Pinpoint the cell where the given text exists, returning its [X, Y] midpoint coordinate. 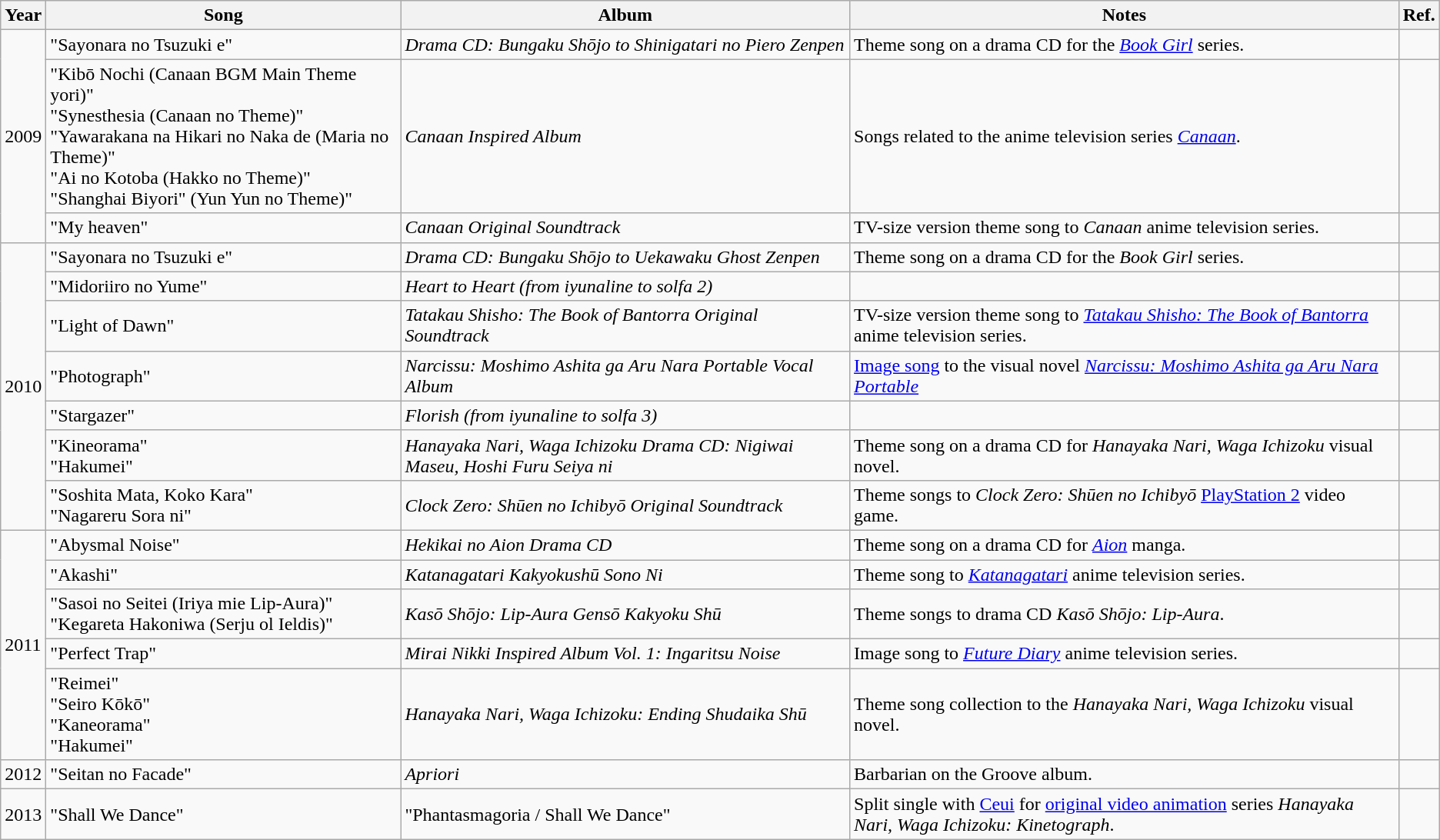
Florish (from iyunaline to solfa 3) [625, 415]
2013 [23, 814]
2009 [23, 136]
Barbarian on the Groove album. [1125, 775]
Tatakau Shisho: The Book of Bantorra Original Soundtrack [625, 326]
Narcissu: Moshimo Ashita ga Aru Nara Portable Vocal Album [625, 375]
"Kineorama""Hakumei" [223, 455]
"Photograph" [223, 375]
Hanayaka Nari, Waga Ichizoku: Ending Shudaika Shū [625, 714]
Image song to the visual novel Narcissu: Moshimo Ashita ga Aru Nara Portable [1125, 375]
"Seitan no Facade" [223, 775]
2010 [23, 386]
Notes [1125, 15]
Hanayaka Nari, Waga Ichizoku Drama CD: Nigiwai Maseu, Hoshi Furu Seiya ni [625, 455]
Song [223, 15]
Ref. [1418, 15]
TV-size version theme song to Canaan anime television series. [1125, 228]
Songs related to the anime television series Canaan. [1125, 136]
TV-size version theme song to Tatakau Shisho: The Book of Bantorra anime television series. [1125, 326]
2012 [23, 775]
"Sasoi no Seitei (Iriya mie Lip-Aura)""Kegareta Hakoniwa (Serju ol Ieldis)" [223, 614]
Drama CD: Bungaku Shōjo to Uekawaku Ghost Zenpen [625, 257]
Katanagatari Kakyokushū Sono Ni [625, 575]
Theme songs to drama CD Kasō Shōjo: Lip-Aura. [1125, 614]
Image song to Future Diary anime television series. [1125, 654]
Kasō Shōjo: Lip-Aura Gensō Kakyoku Shū [625, 614]
"Abysmal Noise" [223, 545]
"Light of Dawn" [223, 326]
Drama CD: Bungaku Shōjo to Shinigatari no Piero Zenpen [625, 45]
"Perfect Trap" [223, 654]
Year [23, 15]
Canaan Inspired Album [625, 136]
Mirai Nikki Inspired Album Vol. 1: Ingaritsu Noise [625, 654]
"Shall We Dance" [223, 814]
Theme song collection to the Hanayaka Nari, Waga Ichizoku visual novel. [1125, 714]
Clock Zero: Shūen no Ichibyō Original Soundtrack [625, 505]
Apriori [625, 775]
Theme song on a drama CD for Hanayaka Nari, Waga Ichizoku visual novel. [1125, 455]
"Reimei""Seiro Kōkō""Kaneorama""Hakumei" [223, 714]
Split single with Ceui for original video animation series Hanayaka Nari, Waga Ichizoku: Kinetograph. [1125, 814]
Canaan Original Soundtrack [625, 228]
"Stargazer" [223, 415]
"Akashi" [223, 575]
Theme song on a drama CD for Aion manga. [1125, 545]
"Soshita Mata, Koko Kara""Nagareru Sora ni" [223, 505]
Theme songs to Clock Zero: Shūen no Ichibyō PlayStation 2 video game. [1125, 505]
2011 [23, 645]
Heart to Heart (from iyunaline to solfa 2) [625, 286]
Album [625, 15]
"Phantasmagoria / Shall We Dance" [625, 814]
"My heaven" [223, 228]
Hekikai no Aion Drama CD [625, 545]
Theme song to Katanagatari anime television series. [1125, 575]
"Midoriiro no Yume" [223, 286]
